Return the (x, y) coordinate for the center point of the cell that contains the specified text.  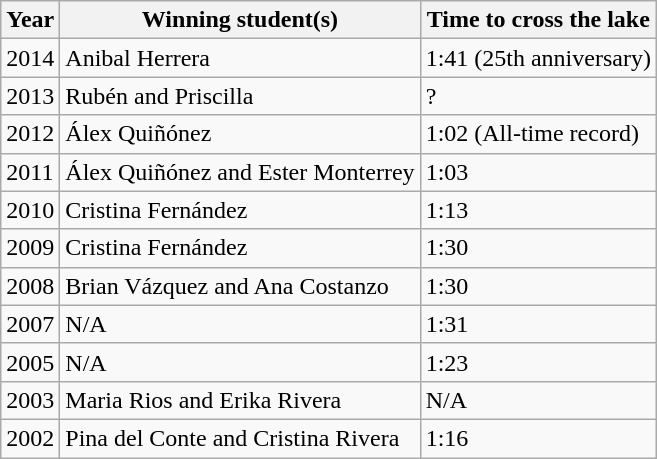
2009 (30, 248)
1:03 (538, 172)
2012 (30, 134)
Álex Quiñónez and Ester Monterrey (240, 172)
Year (30, 20)
1:41 (25th anniversary) (538, 58)
Álex Quiñónez (240, 134)
Maria Rios and Erika Rivera (240, 400)
1:02 (All-time record) (538, 134)
2002 (30, 438)
2007 (30, 324)
2005 (30, 362)
1:16 (538, 438)
Winning student(s) (240, 20)
? (538, 96)
1:23 (538, 362)
2003 (30, 400)
Anibal Herrera (240, 58)
2014 (30, 58)
2008 (30, 286)
2010 (30, 210)
Time to cross the lake (538, 20)
1:31 (538, 324)
Rubén and Priscilla (240, 96)
Brian Vázquez and Ana Costanzo (240, 286)
2011 (30, 172)
1:13 (538, 210)
Pina del Conte and Cristina Rivera (240, 438)
2013 (30, 96)
